Identify which cell holds the provided text, then report its [x, y] central coordinate. 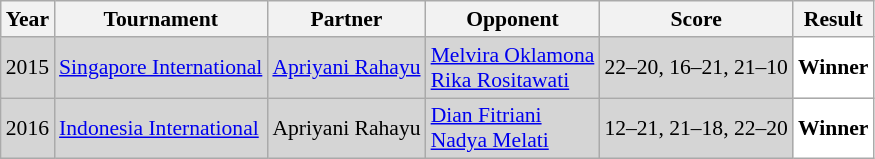
Dian Fitriani Nadya Melati [513, 128]
Melvira Oklamona Rika Rositawati [513, 68]
Score [696, 19]
22–20, 16–21, 21–10 [696, 68]
Indonesia International [160, 128]
Singapore International [160, 68]
2015 [28, 68]
Tournament [160, 19]
Year [28, 19]
Partner [346, 19]
Result [834, 19]
2016 [28, 128]
Opponent [513, 19]
12–21, 21–18, 22–20 [696, 128]
